Return the [x, y] coordinate for the center point of the cell that contains the specified text.  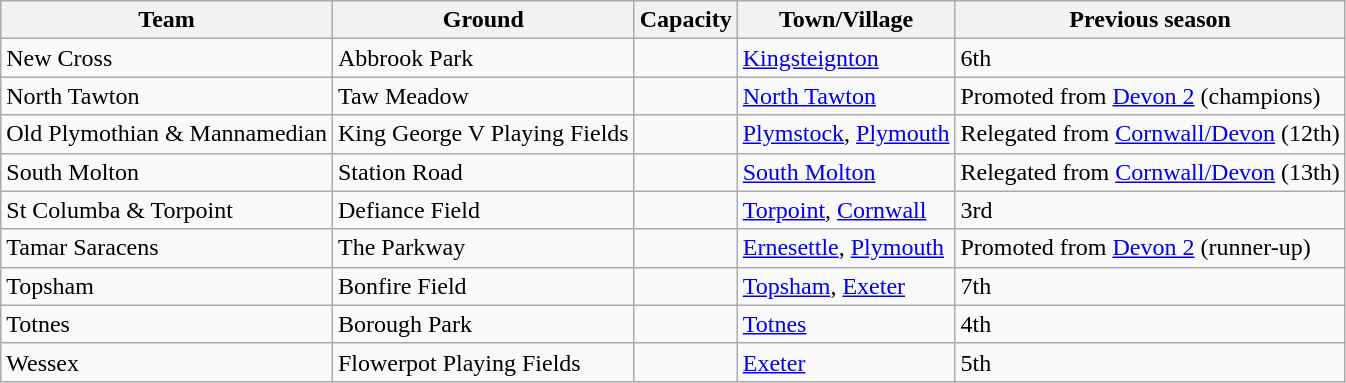
3rd [1150, 210]
King George V Playing Fields [483, 134]
Old Plymothian & Mannamedian [167, 134]
Town/Village [846, 20]
Wessex [167, 362]
Abbrook Park [483, 58]
St Columba & Torpoint [167, 210]
6th [1150, 58]
Relegated from Cornwall/Devon (12th) [1150, 134]
Ernesettle, Plymouth [846, 248]
Tamar Saracens [167, 248]
Station Road [483, 172]
Flowerpot Playing Fields [483, 362]
Previous season [1150, 20]
Promoted from Devon 2 (runner-up) [1150, 248]
7th [1150, 286]
Kingsteignton [846, 58]
The Parkway [483, 248]
5th [1150, 362]
Ground [483, 20]
4th [1150, 324]
Defiance Field [483, 210]
Team [167, 20]
Capacity [686, 20]
Topsham, Exeter [846, 286]
Torpoint, Cornwall [846, 210]
Promoted from Devon 2 (champions) [1150, 96]
New Cross [167, 58]
Plymstock, Plymouth [846, 134]
Bonfire Field [483, 286]
Topsham [167, 286]
Borough Park [483, 324]
Relegated from Cornwall/Devon (13th) [1150, 172]
Exeter [846, 362]
Taw Meadow [483, 96]
